Pinpoint the cell where the given text exists, returning its [x, y] midpoint coordinate. 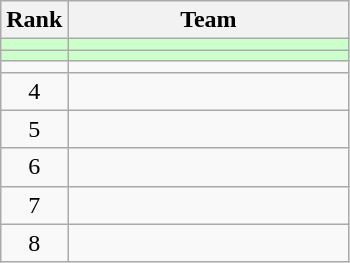
6 [34, 167]
Team [208, 20]
8 [34, 243]
5 [34, 129]
4 [34, 91]
7 [34, 205]
Rank [34, 20]
